Locate the cell with the specified text and output its (X, Y) center coordinate. 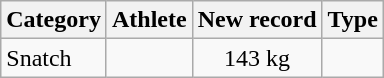
New record (257, 20)
143 kg (257, 58)
Category (54, 20)
Athlete (149, 20)
Type (352, 20)
Snatch (54, 58)
